Identify which cell holds the provided text, then report its [X, Y] central coordinate. 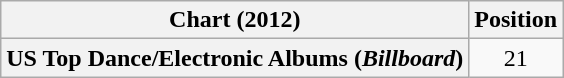
21 [516, 58]
Position [516, 20]
Chart (2012) [235, 20]
US Top Dance/Electronic Albums (Billboard) [235, 58]
